Search for the cell housing the specified text and yield its (X, Y) center coordinate. 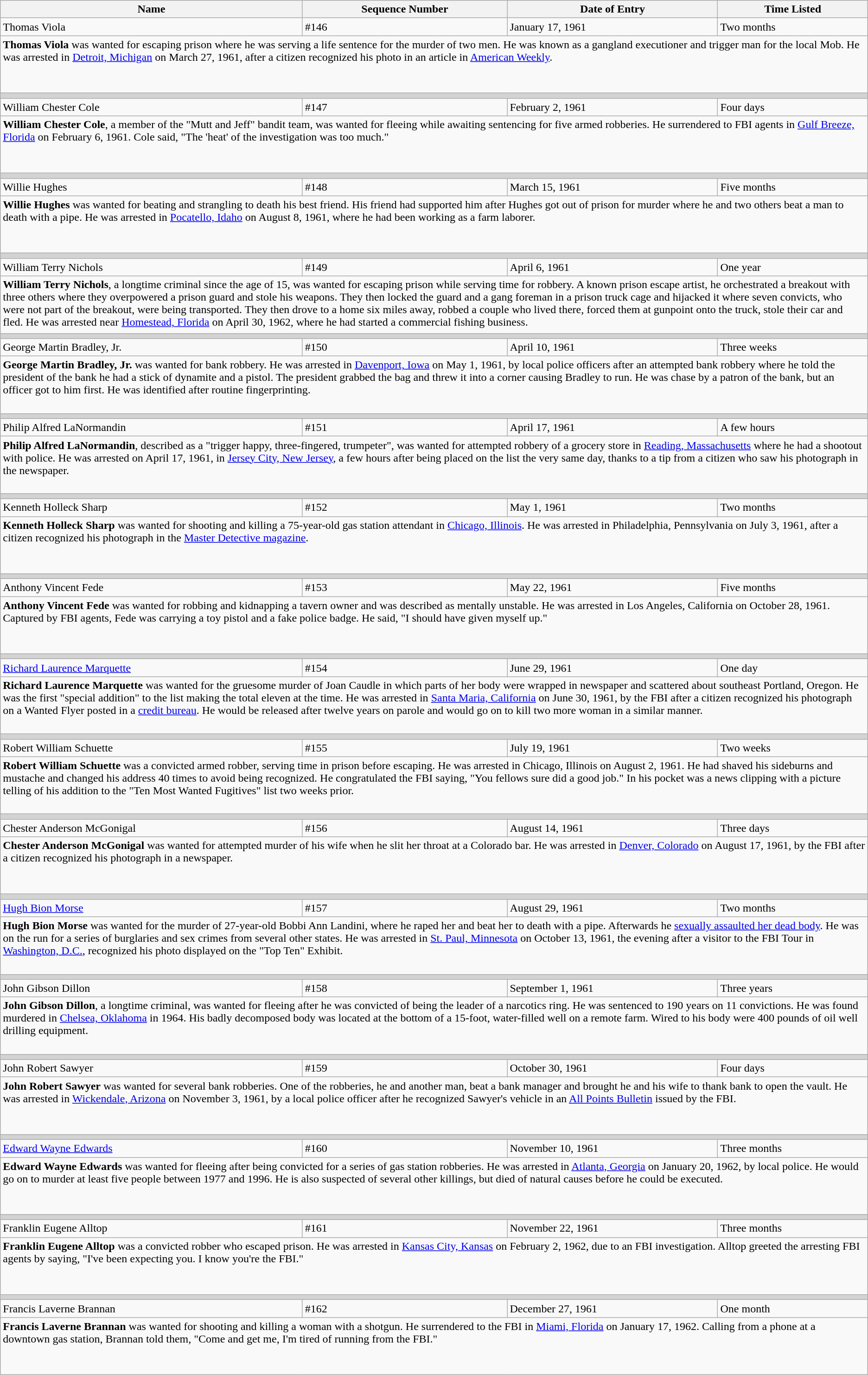
John Robert Sawyer (151, 1068)
William Terry Nichols (151, 267)
Francis Laverne Brannan (151, 1309)
Hugh Bion Morse (151, 908)
Franklin Eugene Alltop (151, 1228)
John Gibson Dillon (151, 988)
Date of Entry (613, 9)
#160 (405, 1148)
Three weeks (793, 347)
April 10, 1961 (613, 347)
#159 (405, 1068)
September 1, 1961 (613, 988)
Edward Wayne Edwards (151, 1148)
#153 (405, 588)
November 10, 1961 (613, 1148)
March 15, 1961 (613, 187)
#152 (405, 508)
January 17, 1961 (613, 27)
Thomas Viola (151, 27)
Kenneth Holleck Sharp (151, 508)
#150 (405, 347)
August 14, 1961 (613, 828)
#161 (405, 1228)
William Chester Cole (151, 107)
Chester Anderson McGonigal (151, 828)
August 29, 1961 (613, 908)
A few hours (793, 427)
Three days (793, 828)
May 1, 1961 (613, 508)
George Martin Bradley, Jr. (151, 347)
#147 (405, 107)
October 30, 1961 (613, 1068)
#154 (405, 668)
Time Listed (793, 9)
Sequence Number (405, 9)
#155 (405, 748)
Richard Laurence Marquette (151, 668)
Robert William Schuette (151, 748)
One day (793, 668)
Willie Hughes (151, 187)
December 27, 1961 (613, 1309)
November 22, 1961 (613, 1228)
One year (793, 267)
May 22, 1961 (613, 588)
#151 (405, 427)
Name (151, 9)
Anthony Vincent Fede (151, 588)
#148 (405, 187)
#149 (405, 267)
Philip Alfred LaNormandin (151, 427)
April 17, 1961 (613, 427)
Three years (793, 988)
#156 (405, 828)
July 19, 1961 (613, 748)
One month (793, 1309)
June 29, 1961 (613, 668)
Two weeks (793, 748)
#157 (405, 908)
#158 (405, 988)
#162 (405, 1309)
February 2, 1961 (613, 107)
April 6, 1961 (613, 267)
#146 (405, 27)
